Identify which cell holds the provided text, then report its (x, y) central coordinate. 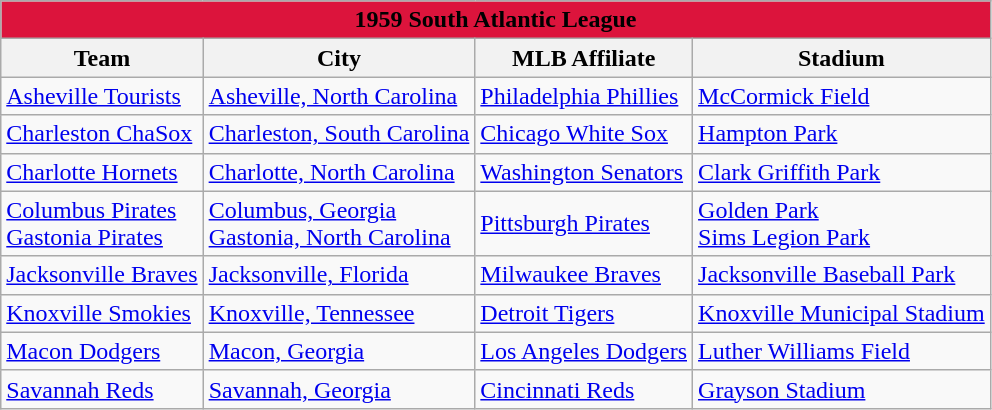
McCormick Field (842, 96)
Columbus Pirates Gastonia Pirates (102, 224)
Charleston ChaSox (102, 134)
Los Angeles Dodgers (584, 351)
Jacksonville Baseball Park (842, 275)
City (339, 58)
Washington Senators (584, 172)
Savannah Reds (102, 389)
Detroit Tigers (584, 313)
Macon Dodgers (102, 351)
Chicago White Sox (584, 134)
Asheville, North Carolina (339, 96)
1959 South Atlantic League (496, 20)
Knoxville Municipal Stadium (842, 313)
Asheville Tourists (102, 96)
Golden Park Sims Legion Park (842, 224)
MLB Affiliate (584, 58)
Charlotte Hornets (102, 172)
Cincinnati Reds (584, 389)
Knoxville Smokies (102, 313)
Team (102, 58)
Macon, Georgia (339, 351)
Clark Griffith Park (842, 172)
Luther Williams Field (842, 351)
Jacksonville Braves (102, 275)
Philadelphia Phillies (584, 96)
Pittsburgh Pirates (584, 224)
Charleston, South Carolina (339, 134)
Grayson Stadium (842, 389)
Hampton Park (842, 134)
Milwaukee Braves (584, 275)
Jacksonville, Florida (339, 275)
Columbus, Georgia Gastonia, North Carolina (339, 224)
Savannah, Georgia (339, 389)
Stadium (842, 58)
Charlotte, North Carolina (339, 172)
Knoxville, Tennessee (339, 313)
